From the cell containing the given text, extract its center point as [X, Y] coordinate. 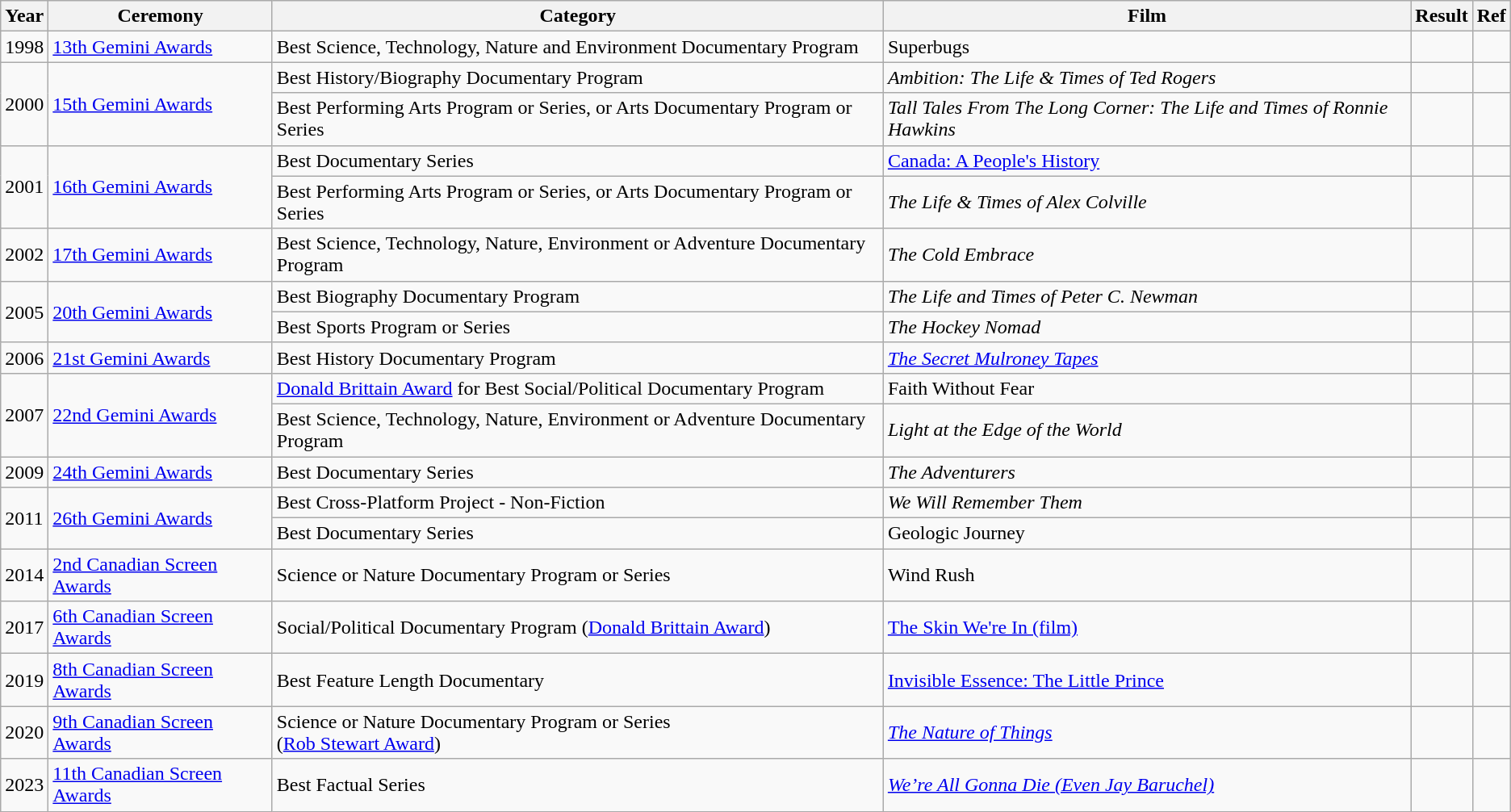
2019 [24, 680]
Best History/Biography Documentary Program [578, 77]
We Will Remember Them [1146, 503]
The Cold Embrace [1146, 255]
Light at the Edge of the World [1146, 429]
13th Gemini Awards [160, 47]
2020 [24, 733]
2009 [24, 472]
2007 [24, 415]
Faith Without Fear [1146, 388]
Wind Rush [1146, 575]
Donald Brittain Award for Best Social/Political Documentary Program [578, 388]
2017 [24, 628]
26th Gemini Awards [160, 518]
2nd Canadian Screen Awards [160, 575]
2023 [24, 785]
We’re All Gonna Die (Even Jay Baruchel) [1146, 785]
Tall Tales From The Long Corner: The Life and Times of Ronnie Hawkins [1146, 119]
Best Cross-Platform Project - Non-Fiction [578, 503]
17th Gemini Awards [160, 255]
The Life and Times of Peter C. Newman [1146, 296]
Ceremony [160, 16]
Superbugs [1146, 47]
The Secret Mulroney Tapes [1146, 358]
2001 [24, 187]
Ambition: The Life & Times of Ted Rogers [1146, 77]
Best Science, Technology, Nature and Environment Documentary Program [578, 47]
The Life & Times of Alex Colville [1146, 202]
9th Canadian Screen Awards [160, 733]
Result [1442, 16]
2002 [24, 255]
Best History Documentary Program [578, 358]
Geologic Journey [1146, 534]
The Nature of Things [1146, 733]
2005 [24, 312]
Science or Nature Documentary Program or Series [578, 575]
Science or Nature Documentary Program or Series(Rob Stewart Award) [578, 733]
15th Gemini Awards [160, 103]
Best Biography Documentary Program [578, 296]
24th Gemini Awards [160, 472]
2011 [24, 518]
Invisible Essence: The Little Prince [1146, 680]
21st Gemini Awards [160, 358]
Social/Political Documentary Program (Donald Brittain Award) [578, 628]
2000 [24, 103]
20th Gemini Awards [160, 312]
The Adventurers [1146, 472]
The Skin We're In (film) [1146, 628]
The Hockey Nomad [1146, 327]
2014 [24, 575]
1998 [24, 47]
11th Canadian Screen Awards [160, 785]
Year [24, 16]
Best Factual Series [578, 785]
Ref [1492, 16]
8th Canadian Screen Awards [160, 680]
6th Canadian Screen Awards [160, 628]
Category [578, 16]
16th Gemini Awards [160, 187]
Canada: A People's History [1146, 161]
Best Feature Length Documentary [578, 680]
22nd Gemini Awards [160, 415]
Film [1146, 16]
Best Sports Program or Series [578, 327]
2006 [24, 358]
